Locate the cell with the specified text and output its [X, Y] center coordinate. 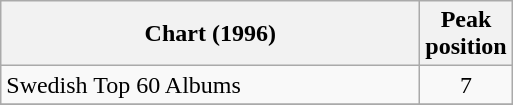
Swedish Top 60 Albums [210, 85]
Peakposition [466, 34]
Chart (1996) [210, 34]
7 [466, 85]
